For the text-containing cell, return its midpoint in (x, y) coordinate format. 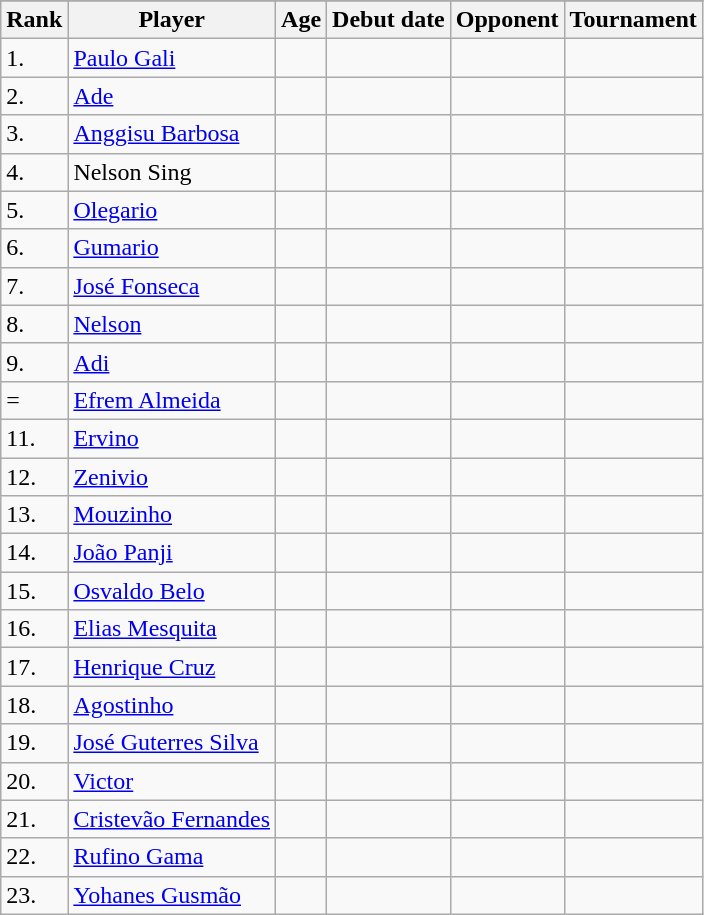
7. (34, 286)
= (34, 400)
1. (34, 58)
Olegario (172, 210)
João Panji (172, 553)
Age (302, 20)
Henrique Cruz (172, 667)
Rank (34, 20)
Yohanes Gusmão (172, 895)
3. (34, 134)
Tournament (633, 20)
Debut date (389, 20)
21. (34, 819)
19. (34, 743)
Nelson (172, 324)
16. (34, 629)
Player (172, 20)
Elias Mesquita (172, 629)
José Guterres Silva (172, 743)
Anggisu Barbosa (172, 134)
23. (34, 895)
Efrem Almeida (172, 400)
13. (34, 515)
8. (34, 324)
Osvaldo Belo (172, 591)
6. (34, 248)
9. (34, 362)
20. (34, 781)
Paulo Gali (172, 58)
Cristevão Fernandes (172, 819)
Zenivio (172, 477)
Rufino Gama (172, 857)
Ade (172, 96)
18. (34, 705)
Gumario (172, 248)
12. (34, 477)
17. (34, 667)
Victor (172, 781)
2. (34, 96)
Nelson Sing (172, 172)
5. (34, 210)
Mouzinho (172, 515)
11. (34, 438)
Adi (172, 362)
4. (34, 172)
José Fonseca (172, 286)
Agostinho (172, 705)
14. (34, 553)
15. (34, 591)
Ervino (172, 438)
22. (34, 857)
Opponent (507, 20)
